Return the [X, Y] coordinate for the center point of the cell that contains the specified text.  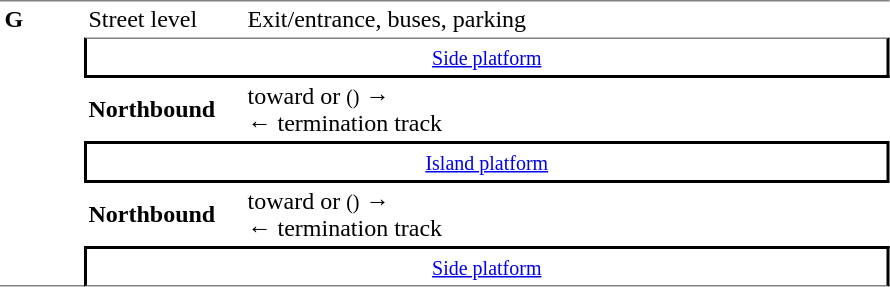
Street level [164, 19]
Island platform [487, 162]
G [42, 143]
Exit/entrance, buses, parking [566, 19]
